Detect which cell encompasses the target text, then output its (X, Y) center coordinate. 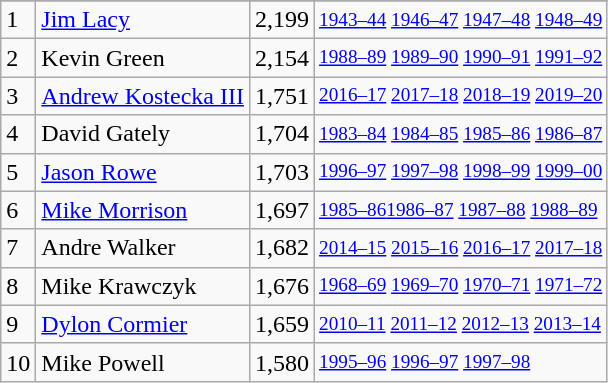
1985–861986–87 1987–88 1988–89 (461, 210)
8 (18, 286)
Mike Powell (143, 362)
1996–97 1997–98 1998–99 1999–00 (461, 172)
Kevin Green (143, 58)
3 (18, 96)
1988–89 1989–90 1990–91 1991–92 (461, 58)
1,697 (282, 210)
Andre Walker (143, 248)
1943–44 1946–47 1947–48 1948–49 (461, 20)
2 (18, 58)
6 (18, 210)
Jason Rowe (143, 172)
5 (18, 172)
1983–84 1984–85 1985–86 1986–87 (461, 134)
2014–15 2015–16 2016–17 2017–18 (461, 248)
Dylon Cormier (143, 324)
2010–11 2011–12 2012–13 2013–14 (461, 324)
Mike Morrison (143, 210)
1,659 (282, 324)
Andrew Kostecka III (143, 96)
9 (18, 324)
1,704 (282, 134)
1,682 (282, 248)
2,199 (282, 20)
1968–69 1969–70 1970–71 1971–72 (461, 286)
Mike Krawczyk (143, 286)
7 (18, 248)
10 (18, 362)
4 (18, 134)
1,676 (282, 286)
1,580 (282, 362)
Jim Lacy (143, 20)
1 (18, 20)
2,154 (282, 58)
1,751 (282, 96)
1,703 (282, 172)
1995–96 1996–97 1997–98 (461, 362)
2016–17 2017–18 2018–19 2019–20 (461, 96)
David Gately (143, 134)
